Locate the cell with the specified text and output its [X, Y] center coordinate. 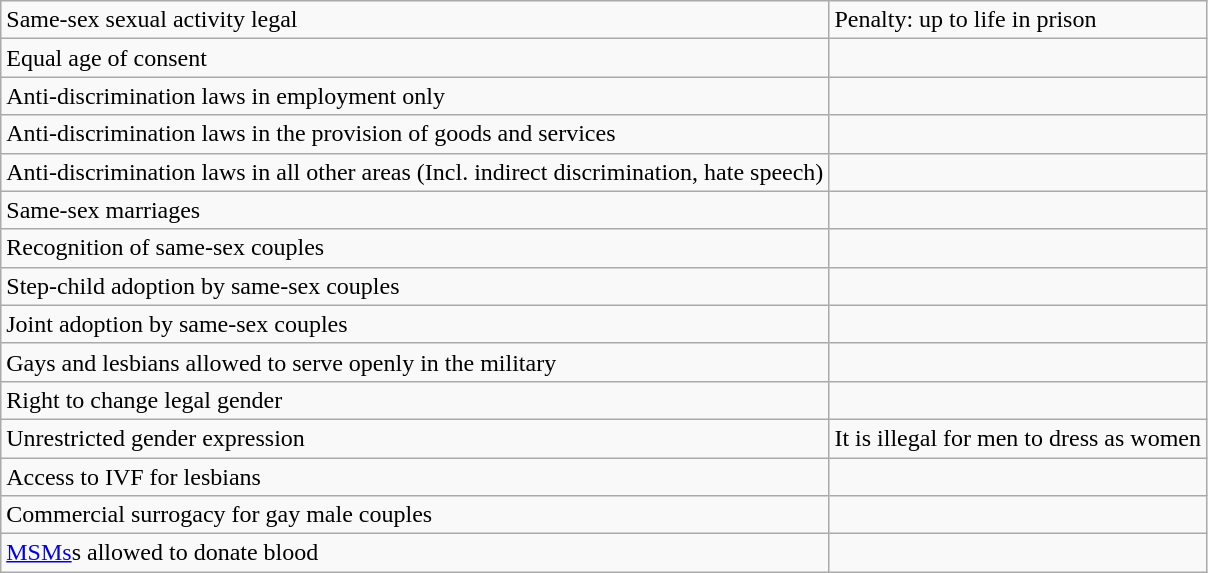
Penalty: up to life in prison [1018, 20]
Same-sex marriages [415, 210]
Commercial surrogacy for gay male couples [415, 515]
Same-sex sexual activity legal [415, 20]
Equal age of consent [415, 58]
Recognition of same-sex couples [415, 248]
It is illegal for men to dress as women [1018, 438]
Joint adoption by same-sex couples [415, 324]
Anti-discrimination laws in employment only [415, 96]
Anti-discrimination laws in the provision of goods and services [415, 134]
Right to change legal gender [415, 400]
MSMss allowed to donate blood [415, 553]
Access to IVF for lesbians [415, 477]
Gays and lesbians allowed to serve openly in the military [415, 362]
Anti-discrimination laws in all other areas (Incl. indirect discrimination, hate speech) [415, 172]
Unrestricted gender expression [415, 438]
Step-child adoption by same-sex couples [415, 286]
